Find where the given text appears and provide that cell's center as [X, Y] coordinate. 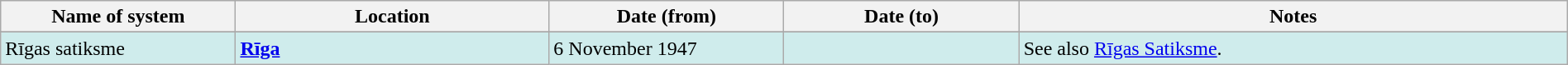
Rīgas satiksme [118, 48]
Name of system [118, 17]
Date (to) [901, 17]
Rīga [392, 48]
Location [392, 17]
Date (from) [667, 17]
Notes [1293, 17]
6 November 1947 [667, 48]
See also Rīgas Satiksme. [1293, 48]
